Capture the cell that displays the provided text and extract its (X, Y) central coordinate. 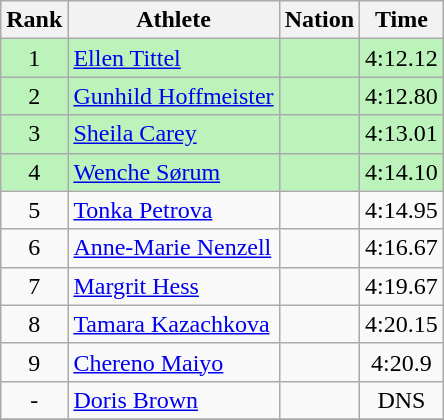
Sheila Carey (174, 134)
Doris Brown (174, 400)
4:13.01 (402, 134)
4 (34, 172)
DNS (402, 400)
2 (34, 96)
4:14.95 (402, 210)
6 (34, 248)
3 (34, 134)
Ellen Tittel (174, 58)
9 (34, 362)
4:16.67 (402, 248)
4:12.80 (402, 96)
4:19.67 (402, 286)
5 (34, 210)
- (34, 400)
Wenche Sørum (174, 172)
Tamara Kazachkova (174, 324)
7 (34, 286)
8 (34, 324)
Rank (34, 20)
Margrit Hess (174, 286)
4:20.9 (402, 362)
Chereno Maiyo (174, 362)
Anne-Marie Nenzell (174, 248)
Tonka Petrova (174, 210)
Gunhild Hoffmeister (174, 96)
Time (402, 20)
4:20.15 (402, 324)
Athlete (174, 20)
4:12.12 (402, 58)
1 (34, 58)
4:14.10 (402, 172)
Nation (319, 20)
